Capture the cell that displays the provided text and extract its (X, Y) central coordinate. 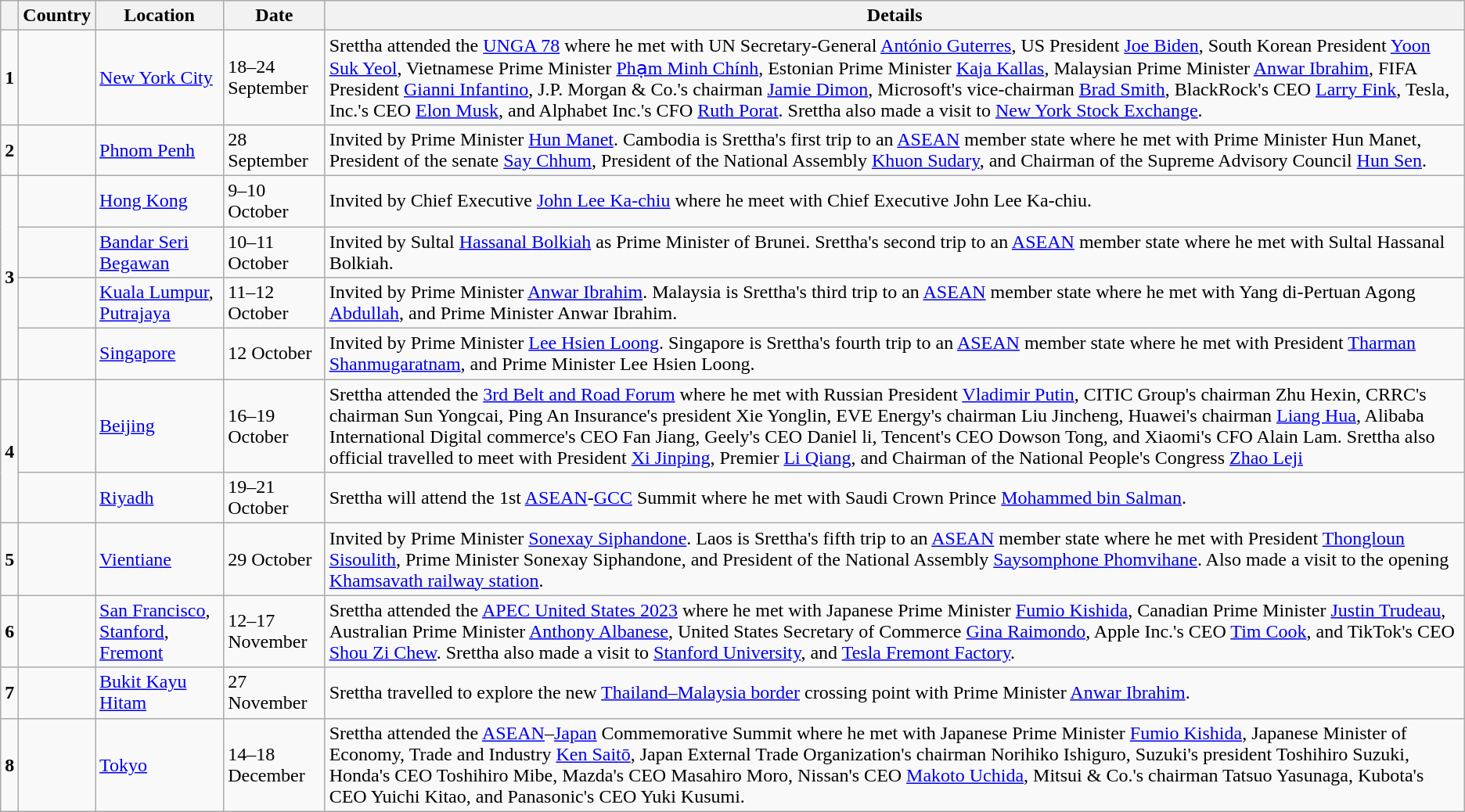
Bandar Seri Begawan (160, 252)
29 October (275, 559)
2 (9, 150)
Country (57, 16)
3 (9, 277)
Invited by Chief Executive John Lee Ka-chiu where he meet with Chief Executive John Lee Ka-chiu. (894, 200)
Beijing (160, 426)
Vientiane (160, 559)
18–24 September (275, 78)
5 (9, 559)
1 (9, 78)
16–19 October (275, 426)
Srettha travelled to explore the new Thailand–Malaysia border crossing point with Prime Minister Anwar Ibrahim. (894, 693)
Srettha will attend the 1st ASEAN-GCC Summit where he met with Saudi Crown Prince Mohammed bin Salman. (894, 498)
11–12 October (275, 304)
12 October (275, 354)
12–17 November (275, 631)
28 September (275, 150)
9–10 October (275, 200)
Riyadh (160, 498)
4 (9, 451)
27 November (275, 693)
10–11 October (275, 252)
Phnom Penh (160, 150)
Tokyo (160, 765)
Hong Kong (160, 200)
Date (275, 16)
San Francisco, Stanford, Fremont (160, 631)
Details (894, 16)
8 (9, 765)
Kuala Lumpur,Putrajaya (160, 304)
Location (160, 16)
6 (9, 631)
Singapore (160, 354)
19–21 October (275, 498)
New York City (160, 78)
14–18 December (275, 765)
7 (9, 693)
Bukit Kayu Hitam (160, 693)
